Determine the (X, Y) coordinate at the center of the cell enclosing the given text.  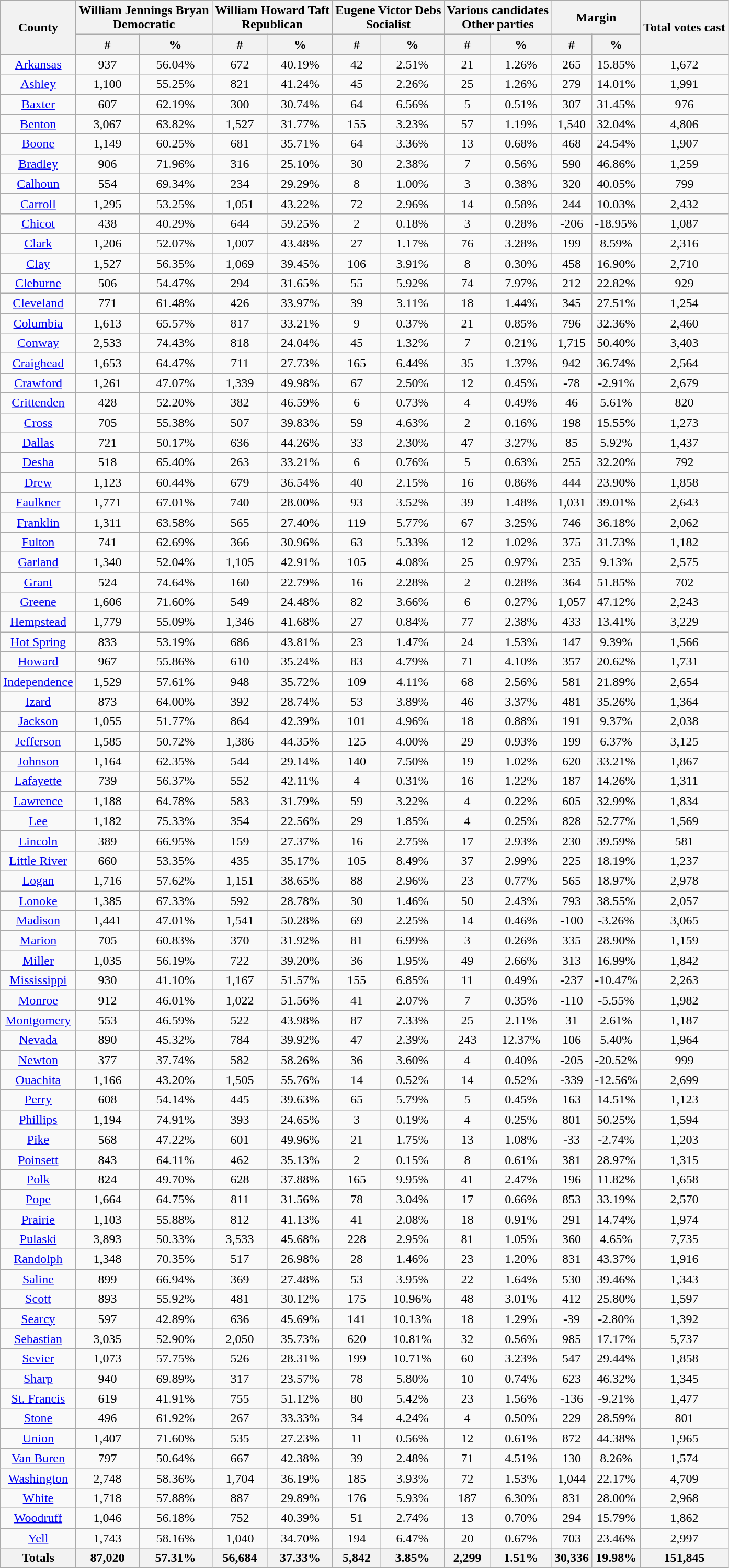
2.39% (412, 1040)
824 (108, 1179)
54.14% (176, 1100)
56.35% (176, 263)
6.56% (412, 104)
3.27% (521, 443)
Total votes cast (685, 27)
797 (108, 1458)
6.99% (412, 941)
1,105 (240, 562)
1,007 (240, 243)
1.22% (521, 781)
Izard (38, 702)
605 (572, 801)
2.28% (412, 582)
812 (240, 1220)
32 (468, 1339)
4.11% (412, 682)
Greene (38, 602)
Crittenden (38, 403)
14.74% (616, 1220)
31.77% (300, 124)
140 (357, 761)
Baxter (38, 104)
1,073 (108, 1359)
10.13% (412, 1319)
821 (240, 84)
3.04% (412, 1199)
30.96% (300, 542)
21.89% (616, 682)
1,254 (685, 303)
0.51% (521, 104)
24 (468, 642)
39.92% (300, 1040)
74 (468, 284)
1,779 (108, 622)
1.20% (521, 1259)
3,065 (685, 921)
1,574 (685, 1458)
50.40% (616, 343)
22 (468, 1279)
-20.52% (616, 1060)
607 (108, 104)
-110 (572, 1000)
1,862 (685, 1518)
582 (240, 1060)
47.07% (176, 383)
5.61% (616, 403)
64.78% (176, 801)
Sebastian (38, 1339)
590 (572, 164)
1,040 (240, 1538)
Lonoke (38, 900)
2,968 (685, 1498)
35.73% (300, 1339)
0.93% (521, 741)
14.01% (616, 84)
1,315 (685, 1159)
2.75% (412, 841)
1,295 (108, 204)
2,654 (685, 682)
6.85% (412, 980)
66.94% (176, 1279)
Drew (38, 482)
60.83% (176, 941)
53.19% (176, 642)
3,533 (240, 1239)
2.66% (521, 961)
63 (357, 542)
65 (357, 1100)
3.93% (412, 1478)
549 (240, 602)
893 (108, 1299)
7,735 (685, 1239)
Lee (38, 821)
899 (108, 1279)
43.20% (176, 1080)
0.68% (521, 144)
940 (108, 1379)
2,710 (685, 263)
22.56% (300, 821)
1.08% (521, 1140)
2.48% (412, 1458)
75.33% (176, 821)
28.31% (300, 1359)
42.11% (300, 781)
1,613 (108, 323)
William Howard TaftRepublican (272, 18)
1,345 (685, 1379)
0.31% (412, 781)
752 (240, 1518)
9.95% (412, 1179)
39.46% (616, 1279)
80 (357, 1398)
71.96% (176, 164)
1,031 (572, 502)
38.55% (616, 900)
2,050 (240, 1339)
4.08% (412, 562)
163 (572, 1100)
29.14% (300, 761)
-100 (572, 921)
Independence (38, 682)
5.33% (412, 542)
1,259 (685, 164)
51.56% (300, 1000)
93 (357, 502)
62.19% (176, 104)
1,022 (240, 1000)
6.30% (521, 1498)
Totals (38, 1558)
65.40% (176, 462)
10.81% (412, 1339)
Ashley (38, 84)
Garland (38, 562)
0.26% (521, 941)
-237 (572, 980)
56,684 (240, 1558)
45.69% (300, 1319)
27.40% (300, 522)
29.29% (300, 184)
147 (572, 642)
741 (108, 542)
-5.55% (616, 1000)
1,159 (685, 941)
3.37% (521, 702)
52.90% (176, 1339)
40.19% (300, 64)
33.97% (300, 303)
608 (108, 1100)
27.23% (300, 1438)
41.68% (300, 622)
50.25% (616, 1120)
Nevada (38, 1040)
1,087 (685, 223)
1,206 (108, 243)
833 (108, 642)
194 (357, 1538)
Mississippi (38, 980)
15.85% (616, 64)
2,316 (685, 243)
4.24% (412, 1418)
1,974 (685, 1220)
9 (357, 323)
929 (685, 284)
1,339 (240, 383)
-206 (572, 223)
2,038 (685, 721)
1,672 (685, 64)
317 (240, 1379)
267 (240, 1418)
1,664 (108, 1199)
10.96% (412, 1299)
234 (240, 184)
335 (572, 941)
686 (240, 642)
3.60% (412, 1060)
1,164 (108, 761)
1,842 (685, 961)
535 (240, 1438)
8.49% (412, 861)
31.65% (300, 284)
Montgomery (38, 1020)
54.47% (176, 284)
31 (572, 1020)
64.00% (176, 702)
Sharp (38, 1379)
32.20% (616, 462)
568 (108, 1140)
151,845 (685, 1558)
2.07% (412, 1000)
Margin (596, 18)
33.33% (300, 1418)
51.77% (176, 721)
Lafayette (38, 781)
32.04% (616, 124)
66.95% (176, 841)
34.70% (300, 1538)
2.25% (412, 921)
0.22% (521, 801)
864 (240, 721)
1,907 (685, 144)
44.35% (300, 741)
-39 (572, 1319)
1,834 (685, 801)
793 (572, 900)
41.10% (176, 980)
39.63% (300, 1100)
1,731 (685, 662)
14.26% (616, 781)
Benton (38, 124)
2,575 (685, 562)
33.19% (616, 1199)
55.25% (176, 84)
930 (108, 980)
42 (357, 64)
2,243 (685, 602)
35.26% (616, 702)
109 (357, 682)
2.30% (412, 443)
-33 (572, 1140)
63.58% (176, 522)
4.63% (412, 423)
976 (685, 104)
30.12% (300, 1299)
937 (108, 64)
52.07% (176, 243)
60 (468, 1359)
77 (468, 622)
Miller (38, 961)
6.37% (616, 741)
52.04% (176, 562)
703 (572, 1538)
-2.74% (616, 1140)
1,597 (685, 1299)
5.93% (412, 1498)
2,432 (685, 204)
0.74% (521, 1379)
26.98% (300, 1259)
56.18% (176, 1518)
811 (240, 1199)
58.36% (176, 1478)
Jackson (38, 721)
792 (685, 462)
1,166 (108, 1080)
771 (108, 303)
27.73% (300, 363)
438 (108, 223)
Desha (38, 462)
36.54% (300, 482)
0.86% (521, 482)
59.25% (300, 223)
1,606 (108, 602)
Washington (38, 1478)
Chicot (38, 223)
1,346 (240, 622)
William Jennings BryanDemocratic (144, 18)
0.19% (412, 1120)
37.74% (176, 1060)
Columbia (38, 323)
1.05% (521, 1239)
1,704 (240, 1478)
24.54% (616, 144)
1,594 (685, 1120)
101 (357, 721)
506 (108, 284)
1,203 (685, 1140)
1,715 (572, 343)
265 (572, 64)
345 (572, 303)
667 (240, 1458)
2.74% (412, 1518)
544 (240, 761)
890 (108, 1040)
0.84% (412, 622)
50.64% (176, 1458)
426 (240, 303)
2,564 (685, 363)
62.69% (176, 542)
3.28% (521, 243)
64.47% (176, 363)
46.32% (616, 1379)
592 (240, 900)
Crawford (38, 383)
58.16% (176, 1538)
623 (572, 1379)
1,055 (108, 721)
1,718 (108, 1498)
382 (240, 403)
0.58% (521, 204)
458 (572, 263)
2,062 (685, 522)
30,336 (572, 1558)
24.04% (300, 343)
25.80% (616, 1299)
1,385 (108, 900)
-12.56% (616, 1080)
43.81% (300, 642)
40.05% (616, 184)
64.75% (176, 1199)
0.91% (521, 1220)
553 (108, 1020)
628 (240, 1179)
291 (572, 1220)
Conway (38, 343)
43.98% (300, 1020)
7.33% (412, 1020)
8.26% (616, 1458)
906 (108, 164)
1,437 (685, 443)
50.28% (300, 921)
1,237 (685, 861)
23.57% (300, 1379)
31.92% (300, 941)
58.26% (300, 1060)
360 (572, 1239)
Yell (38, 1538)
31.45% (616, 104)
316 (240, 164)
56.19% (176, 961)
87 (357, 1020)
0.30% (521, 263)
27.51% (616, 303)
41.24% (300, 84)
2.61% (616, 1020)
2.15% (412, 482)
Perry (38, 1100)
45.32% (176, 1040)
Johnson (38, 761)
35.24% (300, 662)
552 (240, 781)
Eugene Victor DebsSocialist (388, 18)
912 (108, 1000)
3.85% (412, 1558)
1,477 (685, 1398)
Van Buren (38, 1458)
176 (357, 1498)
5,842 (357, 1558)
Clark (38, 243)
0.38% (521, 184)
Pope (38, 1199)
Clay (38, 263)
1.75% (412, 1140)
38.65% (300, 881)
55.09% (176, 622)
1,343 (685, 1279)
1,149 (108, 144)
230 (572, 841)
2,997 (685, 1538)
31.56% (300, 1199)
St. Francis (38, 1398)
28 (357, 1259)
Carroll (38, 204)
Ouachita (38, 1080)
69.89% (176, 1379)
60.25% (176, 144)
Arkansas (38, 64)
35.17% (300, 861)
1,569 (685, 821)
1,982 (685, 1000)
828 (572, 821)
17.17% (616, 1339)
69.34% (176, 184)
141 (357, 1319)
Bradley (38, 164)
1,658 (685, 1179)
35.72% (300, 682)
Monroe (38, 1000)
2.08% (412, 1220)
2,748 (108, 1478)
9.37% (616, 721)
2,533 (108, 343)
Cleveland (38, 303)
41.91% (176, 1398)
35 (468, 363)
1,057 (572, 602)
2,978 (685, 881)
711 (240, 363)
Phillips (38, 1120)
40 (357, 482)
Cross (38, 423)
28.78% (300, 900)
0.63% (521, 462)
3,229 (685, 622)
42.38% (300, 1458)
-9.21% (616, 1398)
37.88% (300, 1179)
554 (108, 184)
681 (240, 144)
601 (240, 1140)
-339 (572, 1080)
37 (468, 861)
1.37% (521, 363)
Prairie (38, 1220)
644 (240, 223)
1,364 (685, 702)
185 (357, 1478)
22.82% (616, 284)
-2.91% (616, 383)
42.89% (176, 1319)
57.88% (176, 1498)
10 (468, 1379)
50.33% (176, 1239)
50 (468, 900)
0.18% (412, 223)
597 (108, 1319)
1.47% (412, 642)
44.38% (616, 1438)
49 (468, 961)
1,991 (685, 84)
Jefferson (38, 741)
42.39% (300, 721)
24.48% (300, 602)
Dallas (38, 443)
357 (572, 662)
57.31% (176, 1558)
47.01% (176, 921)
Hot Spring (38, 642)
2.99% (521, 861)
20 (468, 1538)
Fulton (38, 542)
Randolph (38, 1259)
Stone (38, 1418)
55.88% (176, 1220)
263 (240, 462)
243 (468, 1040)
31.73% (616, 542)
69 (357, 921)
1,965 (685, 1438)
39.20% (300, 961)
Various candidatesOther parties (498, 18)
40.39% (300, 1518)
70.35% (176, 1259)
6.44% (412, 363)
1.48% (521, 502)
3.89% (412, 702)
507 (240, 423)
39.83% (300, 423)
4.00% (412, 741)
370 (240, 941)
1,771 (108, 502)
435 (240, 861)
999 (685, 1060)
39.01% (616, 502)
49.96% (300, 1140)
Searcy (38, 1319)
3,403 (685, 343)
1,167 (240, 980)
28.90% (616, 941)
-136 (572, 1398)
1,541 (240, 921)
1.32% (412, 343)
2.50% (412, 383)
375 (572, 542)
61.92% (176, 1418)
3.52% (412, 502)
1,964 (685, 1040)
74.43% (176, 343)
1,044 (572, 1478)
722 (240, 961)
755 (240, 1398)
381 (572, 1159)
428 (108, 403)
672 (240, 64)
1,035 (108, 961)
50.72% (176, 741)
3.01% (521, 1299)
125 (357, 741)
36.19% (300, 1478)
51 (357, 1518)
Newton (38, 1060)
67.33% (176, 900)
Polk (38, 1179)
0.16% (521, 423)
0.37% (412, 323)
18.97% (616, 881)
60.44% (176, 482)
19.98% (616, 1558)
2,299 (468, 1558)
39.45% (300, 263)
Faulkner (38, 502)
47.22% (176, 1140)
16.99% (616, 961)
2.26% (412, 84)
547 (572, 1359)
Marion (38, 941)
28.97% (616, 1159)
2.93% (521, 841)
0.88% (521, 721)
5.80% (412, 1379)
4.65% (616, 1239)
52.77% (616, 821)
Howard (38, 662)
1.44% (521, 303)
56.37% (176, 781)
235 (572, 562)
0.70% (521, 1518)
36.18% (616, 522)
37.33% (300, 1558)
160 (240, 582)
0.21% (521, 343)
42.91% (300, 562)
1,392 (685, 1319)
526 (240, 1359)
1,187 (685, 1020)
Saline (38, 1279)
660 (108, 861)
843 (108, 1159)
-2.80% (616, 1319)
2,460 (685, 323)
3.25% (521, 522)
15.79% (616, 1518)
6.47% (412, 1538)
530 (572, 1279)
518 (108, 462)
1,916 (685, 1259)
191 (572, 721)
228 (357, 1239)
46.01% (176, 1000)
818 (240, 343)
61.48% (176, 303)
468 (572, 144)
Grant (38, 582)
41.13% (300, 1220)
1,867 (685, 761)
56.04% (176, 64)
0.50% (521, 1418)
2.95% (412, 1239)
2.43% (521, 900)
942 (572, 363)
389 (108, 841)
15.55% (616, 423)
39.59% (616, 841)
57 (468, 124)
53.35% (176, 861)
1.00% (412, 184)
11.82% (616, 1179)
412 (572, 1299)
51.12% (300, 1398)
Franklin (38, 522)
Calhoun (38, 184)
0.77% (521, 881)
83 (357, 662)
27.48% (300, 1279)
433 (572, 622)
County (38, 27)
Poinsett (38, 1159)
55.86% (176, 662)
62.35% (176, 761)
354 (240, 821)
3,125 (685, 741)
5,737 (685, 1339)
119 (357, 522)
7.50% (412, 761)
0.35% (521, 1000)
366 (240, 542)
8.59% (616, 243)
88 (357, 881)
887 (240, 1498)
0.66% (521, 1199)
3.22% (412, 801)
796 (572, 323)
229 (572, 1418)
46.86% (616, 164)
196 (572, 1179)
985 (572, 1339)
19 (468, 761)
1,585 (108, 741)
244 (572, 204)
White (38, 1498)
51.85% (616, 582)
Logan (38, 881)
175 (357, 1299)
48 (468, 1299)
702 (685, 582)
0.76% (412, 462)
47.12% (616, 602)
29.44% (616, 1359)
9.39% (616, 642)
307 (572, 104)
34 (357, 1418)
1,261 (108, 383)
Hempstead (38, 622)
445 (240, 1100)
Woodruff (38, 1518)
12.37% (521, 1040)
49.98% (300, 383)
36.74% (616, 363)
1,441 (108, 921)
45.68% (300, 1239)
10.03% (616, 204)
43.37% (616, 1259)
28.74% (300, 702)
87,020 (108, 1558)
130 (572, 1458)
1,051 (240, 204)
2,570 (685, 1199)
392 (240, 702)
10.71% (412, 1359)
872 (572, 1438)
1,100 (108, 84)
16.90% (616, 263)
51.57% (300, 980)
1,151 (240, 881)
85 (572, 443)
159 (240, 841)
2,643 (685, 502)
7.97% (521, 284)
679 (240, 482)
1,529 (108, 682)
739 (108, 781)
369 (240, 1279)
444 (572, 482)
43.48% (300, 243)
225 (572, 861)
Madison (38, 921)
0.85% (521, 323)
3.91% (412, 263)
393 (240, 1120)
967 (108, 662)
Union (38, 1438)
583 (240, 801)
198 (572, 423)
1.95% (412, 961)
Lawrence (38, 801)
279 (572, 84)
2,679 (685, 383)
63.82% (176, 124)
364 (572, 582)
462 (240, 1159)
610 (240, 662)
1.29% (521, 1319)
53.25% (176, 204)
35.71% (300, 144)
67.01% (176, 502)
22.79% (300, 582)
948 (240, 682)
255 (572, 462)
0.46% (521, 921)
44.26% (300, 443)
4,806 (685, 124)
25.10% (300, 164)
1,540 (572, 124)
Scott (38, 1299)
3,035 (108, 1339)
Little River (38, 861)
4.79% (412, 662)
740 (240, 502)
5.77% (412, 522)
-10.47% (616, 980)
2,699 (685, 1080)
32.36% (616, 323)
9.13% (616, 562)
0.15% (412, 1159)
817 (240, 323)
1,716 (108, 881)
2.11% (521, 1020)
300 (240, 104)
0.67% (521, 1538)
40.29% (176, 223)
522 (240, 1020)
1.19% (521, 124)
1.17% (412, 243)
14.51% (616, 1100)
1.85% (412, 821)
0.27% (521, 602)
Cleburne (38, 284)
50.17% (176, 443)
57.61% (176, 682)
3.11% (412, 303)
1,103 (108, 1220)
65.57% (176, 323)
313 (572, 961)
5.42% (412, 1398)
1,188 (108, 801)
3,893 (108, 1239)
74.64% (176, 582)
1,273 (685, 423)
853 (572, 1199)
43.22% (300, 204)
27.37% (300, 841)
1,046 (108, 1518)
18.19% (616, 861)
784 (240, 1040)
3,067 (108, 124)
1,386 (240, 741)
1,348 (108, 1259)
Boone (38, 144)
0.97% (521, 562)
0.40% (521, 1060)
873 (108, 702)
1,194 (108, 1120)
1.56% (521, 1398)
23.46% (616, 1538)
2.51% (412, 64)
-205 (572, 1060)
76 (468, 243)
-3.26% (616, 921)
55.92% (176, 1299)
1,653 (108, 363)
377 (108, 1060)
212 (572, 284)
33 (357, 443)
55.38% (176, 423)
517 (240, 1259)
0.73% (412, 403)
3.95% (412, 1279)
82 (357, 602)
1,340 (108, 562)
4.96% (412, 721)
-18.95% (616, 223)
1,505 (240, 1080)
52.20% (176, 403)
49.70% (176, 1179)
57.62% (176, 881)
496 (108, 1418)
23.90% (616, 482)
746 (572, 522)
32.99% (616, 801)
Craighead (38, 363)
524 (108, 582)
1.64% (521, 1279)
1.51% (521, 1558)
35.13% (300, 1159)
1,743 (108, 1538)
4.10% (521, 662)
2.47% (521, 1179)
320 (572, 184)
55 (357, 284)
1,566 (685, 642)
5.40% (616, 1040)
29.89% (300, 1498)
3.36% (412, 144)
3.66% (412, 602)
820 (685, 403)
31.79% (300, 801)
-78 (572, 383)
74.91% (176, 1120)
24.65% (300, 1120)
13.41% (616, 622)
68 (468, 682)
20.62% (616, 662)
2,263 (685, 980)
30.74% (300, 104)
4.51% (521, 1458)
1,069 (240, 263)
4,709 (685, 1478)
64.11% (176, 1159)
1,407 (108, 1438)
799 (685, 184)
22.17% (616, 1478)
2.56% (521, 682)
619 (108, 1398)
Lincoln (38, 841)
Pulaski (38, 1239)
55.76% (300, 1080)
Sevier (38, 1359)
28.59% (616, 1418)
57.75% (176, 1359)
2,057 (685, 900)
721 (108, 443)
5.79% (412, 1100)
Pike (38, 1140)
